Scan for the cell matching the given text and deliver its [X, Y] coordinate at center. 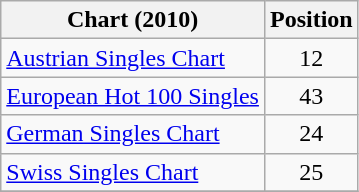
Chart (2010) [133, 20]
Austrian Singles Chart [133, 58]
25 [311, 172]
43 [311, 96]
Swiss Singles Chart [133, 172]
12 [311, 58]
Position [311, 20]
European Hot 100 Singles [133, 96]
24 [311, 134]
German Singles Chart [133, 134]
